Return (X, Y) of the center of cell containing provided text 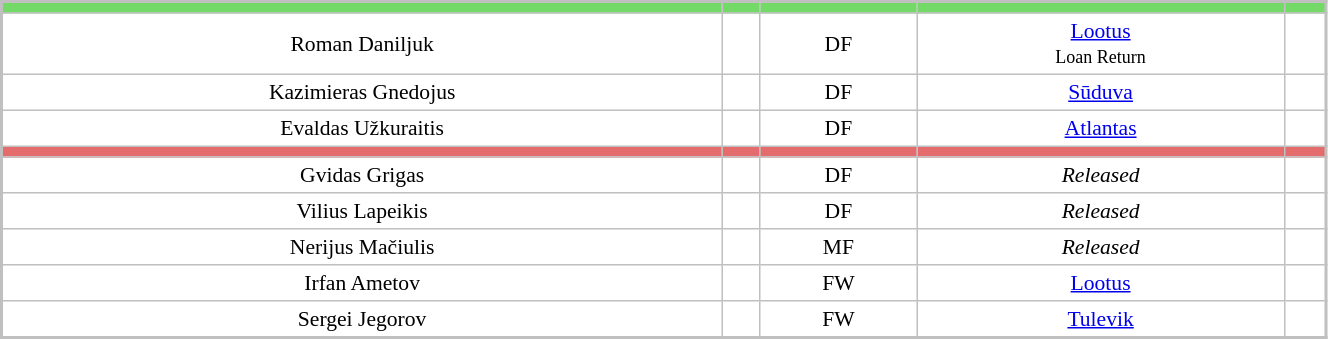
Evaldas Užkuraitis (362, 128)
Atlantas (1101, 128)
Kazimieras Gnedojus (362, 92)
LootusLoan Return (1101, 44)
Lootus (1101, 283)
Tulevik (1101, 320)
Roman Daniljuk (362, 44)
MF (838, 247)
Vilius Lapeikis (362, 211)
Sūduva (1101, 92)
Irfan Ametov (362, 283)
Sergei Jegorov (362, 320)
Gvidas Grigas (362, 175)
Nerijus Mačiulis (362, 247)
